From the cell containing the given text, extract its center point as [X, Y] coordinate. 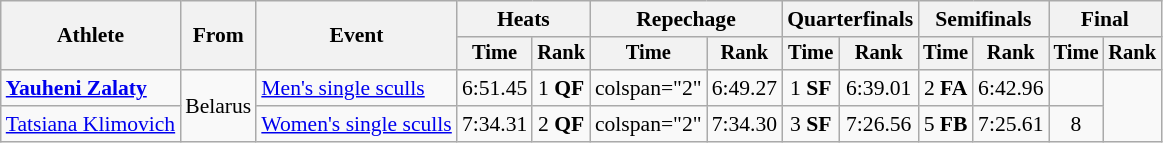
1 SF [810, 88]
Event [356, 36]
6:51.45 [494, 88]
Repechage [686, 19]
Yauheni Zalaty [90, 88]
Quarterfinals [850, 19]
7:34.30 [744, 124]
6:42.96 [1010, 88]
5 FB [946, 124]
Women's single sculls [356, 124]
1 QF [561, 88]
2 QF [561, 124]
7:25.61 [1010, 124]
Tatsiana Klimovich [90, 124]
7:34.31 [494, 124]
7:26.56 [878, 124]
8 [1076, 124]
Men's single sculls [356, 88]
6:49.27 [744, 88]
Athlete [90, 36]
6:39.01 [878, 88]
Semifinals [983, 19]
Belarus [218, 106]
3 SF [810, 124]
2 FA [946, 88]
From [218, 36]
Final [1105, 19]
Heats [524, 19]
